Extract the (X, Y) coordinate from the center of the cell holding the provided text.  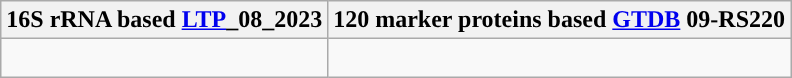
16S rRNA based LTP_08_2023 (164, 20)
120 marker proteins based GTDB 09-RS220 (560, 20)
